Search for the cell housing the specified text and yield its [x, y] center coordinate. 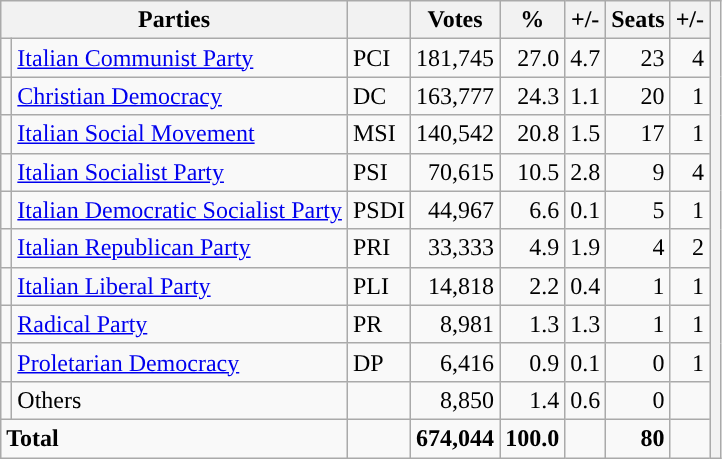
1.4 [532, 400]
DP [378, 362]
14,818 [456, 286]
PRI [378, 248]
Seats [638, 20]
44,967 [456, 210]
Total [174, 438]
1.5 [586, 134]
PSDI [378, 210]
Italian Socialist Party [180, 172]
Parties [174, 20]
0.6 [586, 400]
% [532, 20]
163,777 [456, 96]
Italian Social Movement [180, 134]
8,850 [456, 400]
17 [638, 134]
Others [180, 400]
181,745 [456, 58]
9 [638, 172]
100.0 [532, 438]
23 [638, 58]
140,542 [456, 134]
2.2 [532, 286]
Proletarian Democracy [180, 362]
4.9 [532, 248]
674,044 [456, 438]
Christian Democracy [180, 96]
2.8 [586, 172]
DC [378, 96]
PSI [378, 172]
6,416 [456, 362]
0.4 [586, 286]
70,615 [456, 172]
PR [378, 324]
8,981 [456, 324]
PCI [378, 58]
27.0 [532, 58]
Votes [456, 20]
Italian Republican Party [180, 248]
10.5 [532, 172]
6.6 [532, 210]
20 [638, 96]
Italian Liberal Party [180, 286]
4.7 [586, 58]
1.9 [586, 248]
Italian Democratic Socialist Party [180, 210]
80 [638, 438]
Radical Party [180, 324]
Italian Communist Party [180, 58]
MSI [378, 134]
20.8 [532, 134]
PLI [378, 286]
2 [690, 248]
33,333 [456, 248]
24.3 [532, 96]
5 [638, 210]
0.9 [532, 362]
1.1 [586, 96]
